Output the (x, y) coordinate of the center of the cell containing the given text.  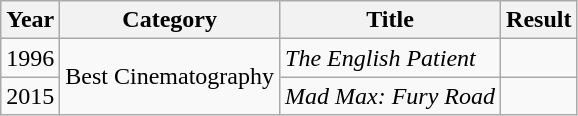
Year (30, 20)
Title (390, 20)
1996 (30, 58)
Mad Max: Fury Road (390, 96)
Best Cinematography (170, 77)
Category (170, 20)
2015 (30, 96)
Result (539, 20)
The English Patient (390, 58)
